Return (x, y) of the center of cell containing provided text 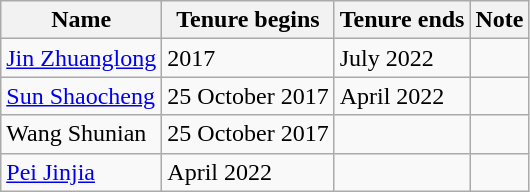
Name (82, 20)
2017 (248, 58)
Tenure begins (248, 20)
Jin Zhuanglong (82, 58)
Tenure ends (402, 20)
Note (500, 20)
Sun Shaocheng (82, 96)
July 2022 (402, 58)
Pei Jinjia (82, 172)
Wang Shunian (82, 134)
